Locate the cell with the specified text and output its [x, y] center coordinate. 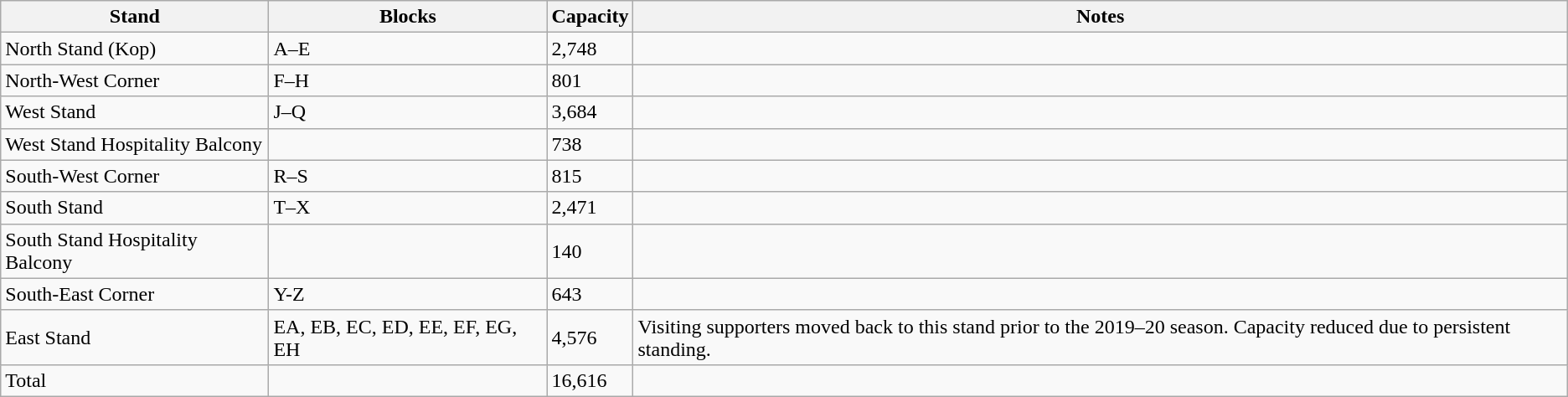
815 [590, 176]
643 [590, 294]
738 [590, 144]
Capacity [590, 17]
801 [590, 80]
North Stand (Kop) [135, 49]
EA, EB, EC, ED, EE, EF, EG, EH [408, 337]
R–S [408, 176]
16,616 [590, 380]
Y-Z [408, 294]
South Stand Hospitality Balcony [135, 251]
Stand [135, 17]
West Stand [135, 112]
4,576 [590, 337]
2,748 [590, 49]
South-East Corner [135, 294]
Notes [1101, 17]
North-West Corner [135, 80]
East Stand [135, 337]
3,684 [590, 112]
T–X [408, 208]
140 [590, 251]
West Stand Hospitality Balcony [135, 144]
J–Q [408, 112]
Visiting supporters moved back to this stand prior to the 2019–20 season. Capacity reduced due to persistent standing. [1101, 337]
South-West Corner [135, 176]
A–E [408, 49]
F–H [408, 80]
Total [135, 380]
Blocks [408, 17]
South Stand [135, 208]
2,471 [590, 208]
